Locate the cell with the specified text and output its (x, y) center coordinate. 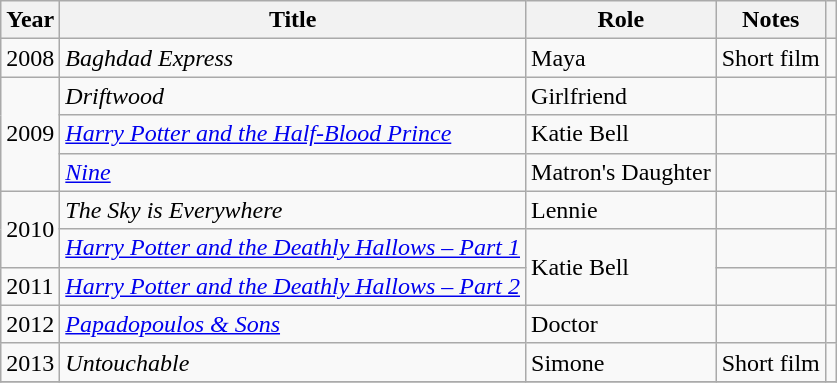
Matron's Daughter (622, 172)
Role (622, 20)
Harry Potter and the Deathly Hallows – Part 2 (293, 286)
Girlfriend (622, 96)
Nine (293, 172)
2013 (30, 362)
Maya (622, 58)
2008 (30, 58)
Papadopoulos & Sons (293, 324)
Harry Potter and the Deathly Hallows – Part 1 (293, 248)
2009 (30, 134)
Untouchable (293, 362)
Doctor (622, 324)
Harry Potter and the Half-Blood Prince (293, 134)
The Sky is Everywhere (293, 210)
Notes (770, 20)
2011 (30, 286)
2010 (30, 229)
Driftwood (293, 96)
Lennie (622, 210)
Title (293, 20)
Year (30, 20)
2012 (30, 324)
Simone (622, 362)
Baghdad Express (293, 58)
